Pinpoint the cell where the given text exists, returning its (x, y) midpoint coordinate. 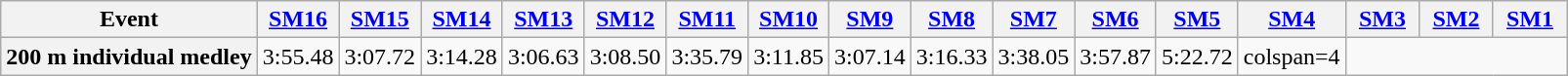
colspan=4 (1292, 57)
SM13 (543, 19)
SM6 (1116, 19)
SM1 (1530, 19)
SM9 (869, 19)
3:14.28 (462, 57)
3:07.72 (380, 57)
SM2 (1457, 19)
SM7 (1034, 19)
SM14 (462, 19)
3:57.87 (1116, 57)
SM3 (1382, 19)
3:06.63 (543, 57)
3:16.33 (952, 57)
3:08.50 (625, 57)
5:22.72 (1197, 57)
3:35.79 (707, 57)
SM16 (298, 19)
3:07.14 (869, 57)
SM4 (1292, 19)
SM11 (707, 19)
3:55.48 (298, 57)
SM10 (789, 19)
SM5 (1197, 19)
3:11.85 (789, 57)
3:38.05 (1034, 57)
SM8 (952, 19)
SM12 (625, 19)
Event (129, 19)
200 m individual medley (129, 57)
SM15 (380, 19)
